Capture the cell that displays the provided text and extract its (X, Y) central coordinate. 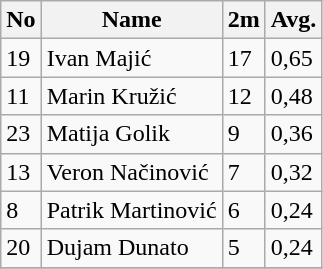
Dujam Dunato (132, 248)
19 (21, 58)
0,65 (294, 58)
0,32 (294, 172)
No (21, 20)
2m (244, 20)
Ivan Majić (132, 58)
7 (244, 172)
17 (244, 58)
13 (21, 172)
12 (244, 96)
Veron Načinović (132, 172)
6 (244, 210)
Matija Golik (132, 134)
5 (244, 248)
Marin Kružić (132, 96)
Name (132, 20)
0,36 (294, 134)
8 (21, 210)
20 (21, 248)
11 (21, 96)
Avg. (294, 20)
9 (244, 134)
Patrik Martinović (132, 210)
23 (21, 134)
0,48 (294, 96)
